Return (x, y) of the center of cell containing provided text 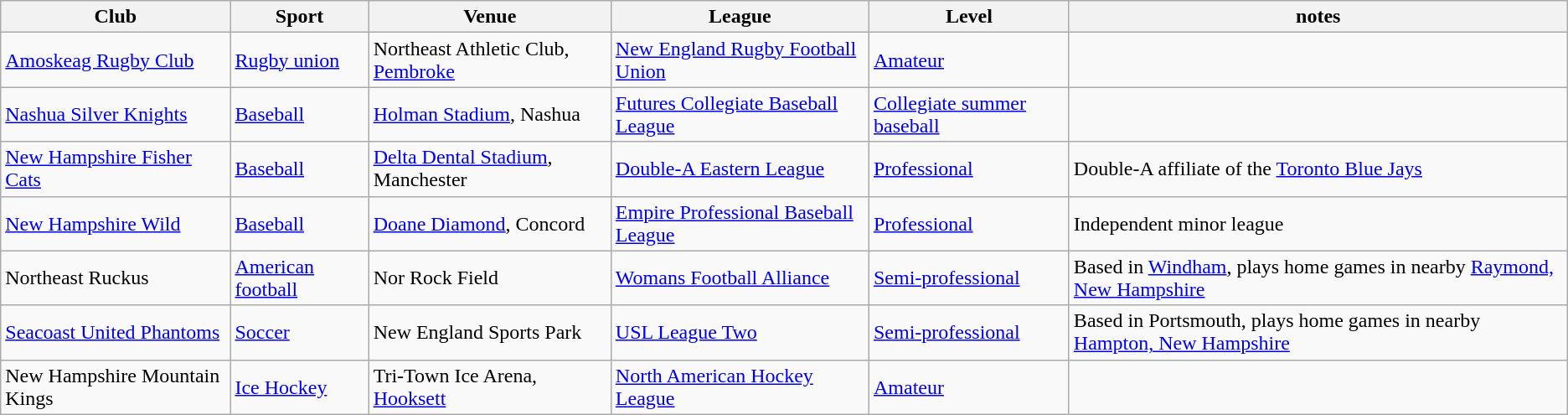
Doane Diamond, Concord (489, 223)
Amoskeag Rugby Club (116, 60)
Rugby union (300, 60)
Northeast Athletic Club, Pembroke (489, 60)
New Hampshire Wild (116, 223)
Collegiate summer baseball (968, 114)
Empire Professional Baseball League (740, 223)
New Hampshire Fisher Cats (116, 169)
Tri-Town Ice Arena, Hooksett (489, 387)
League (740, 17)
USL League Two (740, 332)
Based in Portsmouth, plays home games in nearby Hampton, New Hampshire (1318, 332)
North American Hockey League (740, 387)
New Hampshire Mountain Kings (116, 387)
Futures Collegiate Baseball League (740, 114)
Soccer (300, 332)
Delta Dental Stadium, Manchester (489, 169)
Double-A Eastern League (740, 169)
Level (968, 17)
New England Sports Park (489, 332)
American football (300, 278)
Sport (300, 17)
Double-A affiliate of the Toronto Blue Jays (1318, 169)
Ice Hockey (300, 387)
Club (116, 17)
notes (1318, 17)
Womans Football Alliance (740, 278)
Venue (489, 17)
Nor Rock Field (489, 278)
Seacoast United Phantoms (116, 332)
New England Rugby Football Union (740, 60)
Independent minor league (1318, 223)
Based in Windham, plays home games in nearby Raymond, New Hampshire (1318, 278)
Northeast Ruckus (116, 278)
Holman Stadium, Nashua (489, 114)
Nashua Silver Knights (116, 114)
